Scan for the cell matching the given text and deliver its [X, Y] coordinate at center. 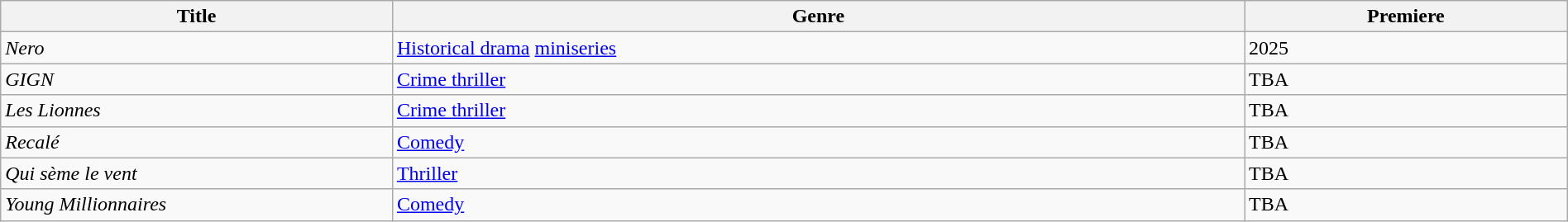
Thriller [818, 173]
Premiere [1406, 17]
Qui sème le vent [197, 173]
Les Lionnes [197, 111]
GIGN [197, 79]
Nero [197, 48]
Genre [818, 17]
Young Millionnaires [197, 205]
Historical drama miniseries [818, 48]
2025 [1406, 48]
Title [197, 17]
Recalé [197, 142]
